Return the (x, y) coordinate for the center point of the cell that contains the specified text.  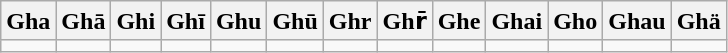
Ghū (295, 21)
Ghī (186, 21)
Ghai (517, 21)
Ghau (637, 21)
Ghi (136, 21)
Ghä (698, 21)
Ghr̄ (404, 21)
Gha (28, 21)
Ghā (84, 21)
Ghe (459, 21)
Ghr (350, 21)
Ghu (238, 21)
Gho (576, 21)
